Identify which cell holds the provided text, then report its [x, y] central coordinate. 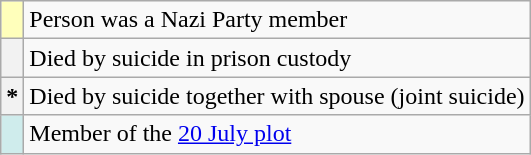
Person was a Nazi Party member [277, 20]
Member of the 20 July plot [277, 134]
Died by suicide in prison custody [277, 58]
* [12, 96]
Died by suicide together with spouse (joint suicide) [277, 96]
